Pinpoint the cell where the given text exists, returning its [X, Y] midpoint coordinate. 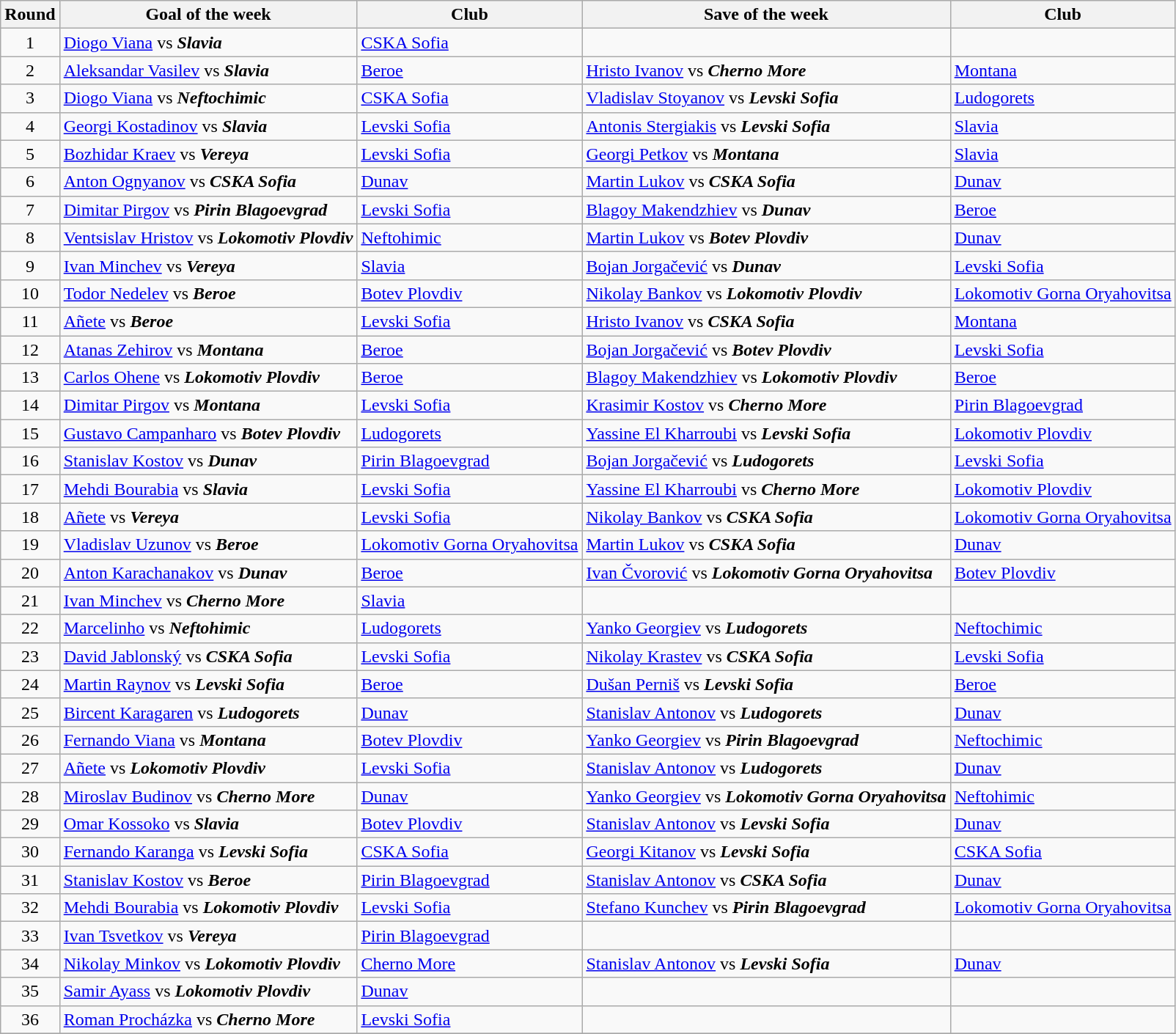
16 [30, 461]
Bojan Jorgačević vs Dunav [766, 265]
Bojan Jorgačević vs Botev Plovdiv [766, 350]
Martin Lukov vs Botev Plovdiv [766, 238]
Añete vs Beroe [208, 321]
27 [30, 768]
Goal of the week [208, 15]
Vladislav Uzunov vs Beroe [208, 545]
35 [30, 991]
10 [30, 293]
Miroslav Budinov vs Cherno More [208, 796]
33 [30, 936]
Roman Procházka vs Cherno More [208, 1019]
Diogo Viana vs Slavia [208, 43]
Bozhidar Kraev vs Vereya [208, 154]
Save of the week [766, 15]
23 [30, 656]
Georgi Petkov vs Montana [766, 154]
Aleksandar Vasilev vs Slavia [208, 70]
Vladislav Stoyanov vs Levski Sofia [766, 98]
28 [30, 796]
Mehdi Bourabia vs Lokomotiv Plovdiv [208, 908]
13 [30, 378]
1 [30, 43]
Carlos Ohene vs Lokomotiv Plovdiv [208, 378]
Yanko Georgiev vs Ludogorets [766, 628]
Marcelinho vs Neftohimic [208, 628]
Nikolay Krastev vs CSKA Sofia [766, 656]
Dušan Perniš vs Levski Sofia [766, 684]
Ivan Minchev vs Vereya [208, 265]
Yanko Georgiev vs Lokomotiv Gorna Oryahovitsa [766, 796]
Ivan Tsvetkov vs Vereya [208, 936]
22 [30, 628]
32 [30, 908]
4 [30, 126]
Ivan Čvorović vs Lokomotiv Gorna Oryahovitsa [766, 573]
2 [30, 70]
Yanko Georgiev vs Pirin Blagoevgrad [766, 740]
Nikolay Bankov vs Lokomotiv Plovdiv [766, 293]
3 [30, 98]
11 [30, 321]
Nikolay Minkov vs Lokomotiv Plovdiv [208, 964]
6 [30, 182]
29 [30, 824]
Stanislav Antonov vs CSKA Sofia [766, 880]
Georgi Kitanov vs Levski Sofia [766, 852]
Blagoy Makendzhiev vs Lokomotiv Plovdiv [766, 378]
Mehdi Bourabia vs Slavia [208, 489]
David Jablonský vs CSKA Sofia [208, 656]
Antonis Stergiakis vs Levski Sofia [766, 126]
Fernando Viana vs Montana [208, 740]
36 [30, 1019]
Yassine El Kharroubi vs Cherno More [766, 489]
Stefano Kunchev vs Pirin Blagoevgrad [766, 908]
21 [30, 601]
Dimitar Pirgov vs Montana [208, 406]
Yassine El Kharroubi vs Levski Sofia [766, 433]
18 [30, 517]
26 [30, 740]
5 [30, 154]
Krasimir Kostov vs Cherno More [766, 406]
Diogo Viana vs Neftochimic [208, 98]
24 [30, 684]
Cherno More [469, 964]
Todor Nedelev vs Beroe [208, 293]
Nikolay Bankov vs CSKA Sofia [766, 517]
Anton Karachanakov vs Dunav [208, 573]
Atanas Zehirov vs Montana [208, 350]
Hristo Ivanov vs CSKA Sofia [766, 321]
Martin Raynov vs Levski Sofia [208, 684]
Gustavo Campanharo vs Botev Plovdiv [208, 433]
Ventsislav Hristov vs Lokomotiv Plovdiv [208, 238]
14 [30, 406]
20 [30, 573]
34 [30, 964]
Anton Ognyanov vs CSKA Sofia [208, 182]
31 [30, 880]
Stanislav Kostov vs Dunav [208, 461]
Blagoy Makendzhiev vs Dunav [766, 210]
Omar Kossoko vs Slavia [208, 824]
9 [30, 265]
Georgi Kostadinov vs Slavia [208, 126]
Bircent Karagaren vs Ludogorets [208, 712]
7 [30, 210]
12 [30, 350]
Añete vs Lokomotiv Plovdiv [208, 768]
Stanislav Kostov vs Beroe [208, 880]
8 [30, 238]
Round [30, 15]
30 [30, 852]
19 [30, 545]
25 [30, 712]
Bojan Jorgačević vs Ludogorets [766, 461]
Dimitar Pirgov vs Pirin Blagoevgrad [208, 210]
Fernando Karanga vs Levski Sofia [208, 852]
Ivan Minchev vs Cherno More [208, 601]
Samir Ayass vs Lokomotiv Plovdiv [208, 991]
15 [30, 433]
17 [30, 489]
Añete vs Vereya [208, 517]
Hristo Ivanov vs Cherno More [766, 70]
